Locate the cell with the specified text and output its (X, Y) center coordinate. 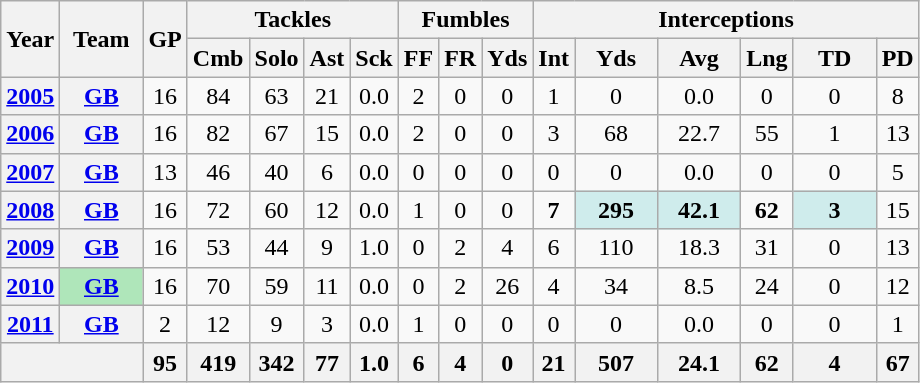
Lng (767, 58)
Fumbles (466, 20)
63 (276, 96)
24 (767, 286)
42.1 (700, 210)
44 (276, 248)
295 (616, 210)
Int (554, 58)
Solo (276, 58)
53 (218, 248)
84 (218, 96)
Interceptions (726, 20)
2008 (30, 210)
TD (834, 58)
82 (218, 134)
8 (898, 96)
342 (276, 362)
PD (898, 58)
2006 (30, 134)
11 (327, 286)
FR (460, 58)
59 (276, 286)
2011 (30, 324)
7 (554, 210)
Sck (374, 58)
2005 (30, 96)
77 (327, 362)
68 (616, 134)
18.3 (700, 248)
5 (898, 172)
31 (767, 248)
2007 (30, 172)
Cmb (218, 58)
60 (276, 210)
8.5 (700, 286)
Team (102, 39)
95 (165, 362)
70 (218, 286)
2009 (30, 248)
24.1 (700, 362)
110 (616, 248)
46 (218, 172)
507 (616, 362)
55 (767, 134)
Ast (327, 58)
34 (616, 286)
FF (418, 58)
419 (218, 362)
GP (165, 39)
Year (30, 39)
2010 (30, 286)
22.7 (700, 134)
Avg (700, 58)
40 (276, 172)
72 (218, 210)
26 (508, 286)
Tackles (292, 20)
